Scan for the cell matching the given text and deliver its (X, Y) coordinate at center. 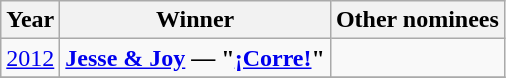
Jesse & Joy — "¡Corre!" (196, 58)
Winner (196, 20)
Year (30, 20)
2012 (30, 58)
Other nominees (417, 20)
